Return the [x, y] coordinate for the center point of the cell that contains the specified text.  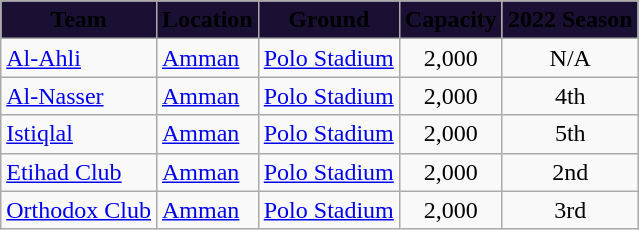
Ground [328, 20]
Orthodox Club [79, 210]
Etihad Club [79, 172]
2nd [570, 172]
5th [570, 134]
Istiqlal [79, 134]
Al-Nasser [79, 96]
Location [207, 20]
Al-Ahli [79, 58]
N/A [570, 58]
Capacity [450, 20]
4th [570, 96]
3rd [570, 210]
Team [79, 20]
2022 Season [570, 20]
